Search for the cell housing the specified text and yield its [x, y] center coordinate. 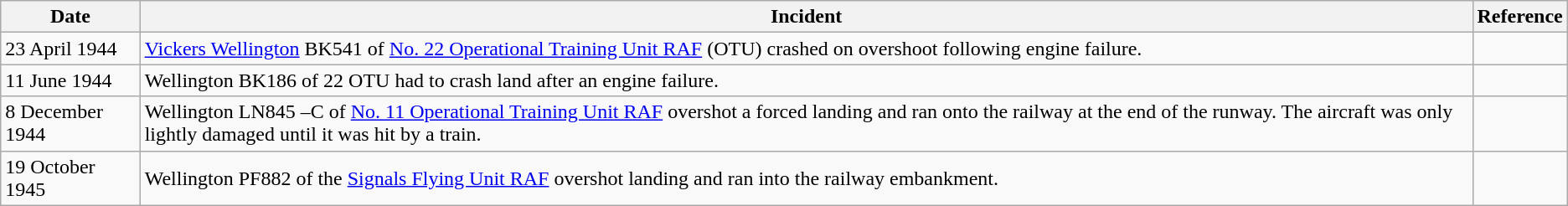
Wellington BK186 of 22 OTU had to crash land after an engine failure. [806, 80]
Vickers Wellington BK541 of No. 22 Operational Training Unit RAF (OTU) crashed on overshoot following engine failure. [806, 49]
Incident [806, 17]
19 October 1945 [70, 178]
23 April 1944 [70, 49]
Wellington PF882 of the Signals Flying Unit RAF overshot landing and ran into the railway embankment. [806, 178]
8 December 1944 [70, 124]
Reference [1519, 17]
Date [70, 17]
11 June 1944 [70, 80]
